Detect which cell encompasses the target text, then output its (x, y) center coordinate. 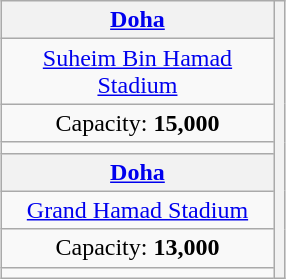
Grand Hamad Stadium (138, 210)
Suheim Bin Hamad Stadium (138, 72)
Capacity: 13,000 (138, 248)
Capacity: 15,000 (138, 123)
